Find where the given text appears and provide that cell's center as [x, y] coordinate. 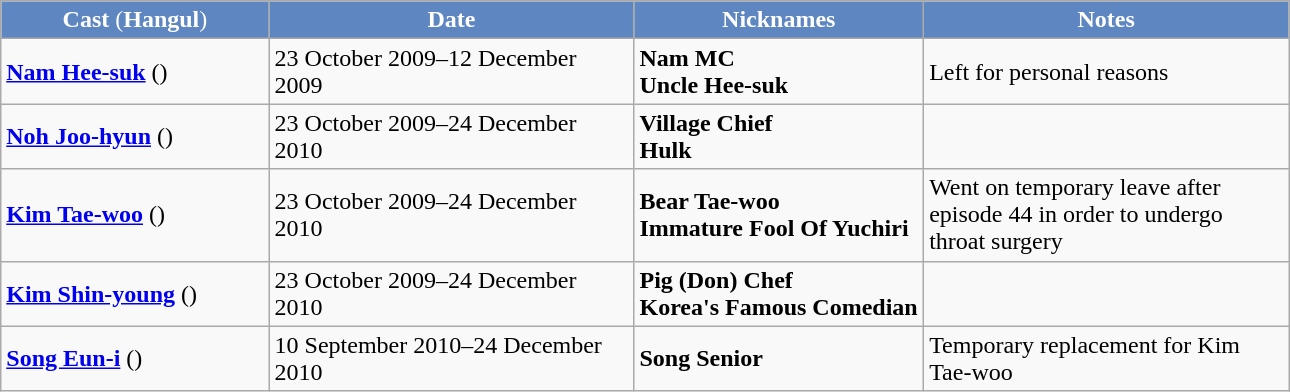
Date [452, 20]
Nam Hee-suk () [135, 72]
Village Chief Hulk [779, 136]
23 October 2009–12 December 2009 [452, 72]
Bear Tae-woo Immature Fool Of Yuchiri [779, 215]
10 September 2010–24 December 2010 [452, 358]
Notes [1106, 20]
Cast (Hangul) [135, 20]
Noh Joo-hyun () [135, 136]
Left for personal reasons [1106, 72]
Song Eun-i () [135, 358]
Temporary replacement for Kim Tae-woo [1106, 358]
Went on temporary leave after episode 44 in order to undergo throat surgery [1106, 215]
Song Senior [779, 358]
Pig (Don) Chef Korea's Famous Comedian [779, 294]
Kim Tae-woo () [135, 215]
Nam MC Uncle Hee-suk [779, 72]
Kim Shin-young () [135, 294]
Nicknames [779, 20]
